Pinpoint the cell where the given text exists, returning its (x, y) midpoint coordinate. 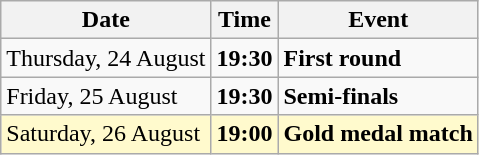
First round (378, 58)
Thursday, 24 August (106, 58)
19:00 (244, 134)
Event (378, 20)
Semi-finals (378, 96)
Time (244, 20)
Gold medal match (378, 134)
Friday, 25 August (106, 96)
Saturday, 26 August (106, 134)
Date (106, 20)
